Scan for the cell matching the given text and deliver its (X, Y) coordinate at center. 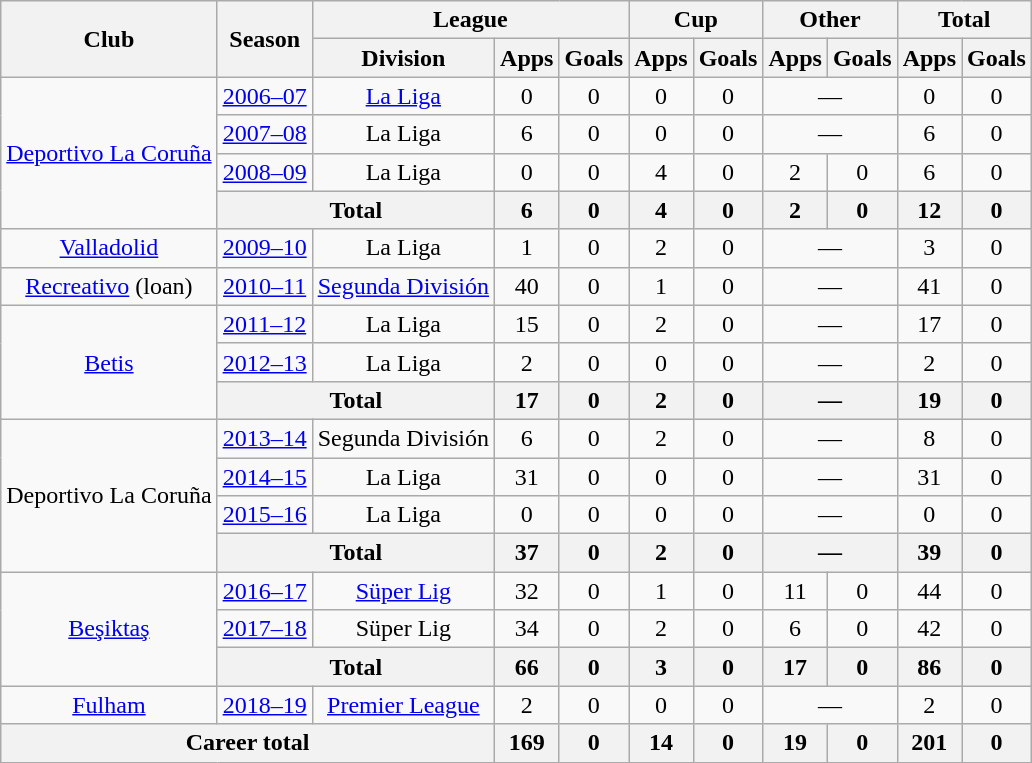
Division (403, 58)
Other (830, 20)
41 (929, 286)
2016–17 (264, 591)
Career total (248, 743)
44 (929, 591)
2010–11 (264, 286)
37 (527, 553)
Season (264, 39)
2006–07 (264, 96)
Club (109, 39)
201 (929, 743)
2009–10 (264, 248)
Premier League (403, 705)
Fulham (109, 705)
2007–08 (264, 134)
11 (795, 591)
66 (527, 667)
Recreativo (loan) (109, 286)
12 (929, 210)
2018–19 (264, 705)
2017–18 (264, 629)
2015–16 (264, 515)
39 (929, 553)
Betis (109, 362)
169 (527, 743)
League (470, 20)
8 (929, 438)
2013–14 (264, 438)
14 (661, 743)
40 (527, 286)
Beşiktaş (109, 629)
2011–12 (264, 324)
Cup (696, 20)
2014–15 (264, 477)
34 (527, 629)
86 (929, 667)
2008–09 (264, 172)
2012–13 (264, 362)
42 (929, 629)
32 (527, 591)
15 (527, 324)
Valladolid (109, 248)
